Pinpoint the cell where the given text exists, returning its [x, y] midpoint coordinate. 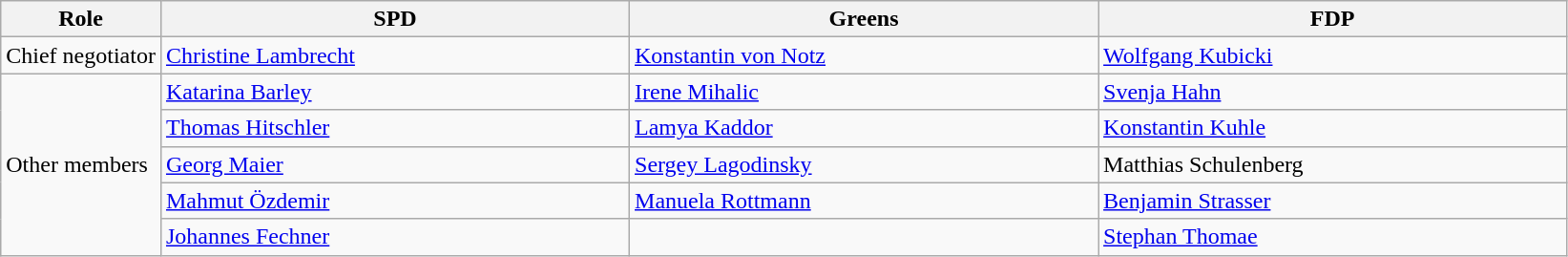
Konstantin von Notz [865, 55]
Georg Maier [395, 164]
Greens [865, 19]
Katarina Barley [395, 92]
SPD [395, 19]
Mahmut Özdemir [395, 201]
Benjamin Strasser [1332, 201]
Wolfgang Kubicki [1332, 55]
Johannes Fechner [395, 237]
Lamya Kaddor [865, 128]
Sergey Lagodinsky [865, 164]
Svenja Hahn [1332, 92]
Irene Mihalic [865, 92]
Role [81, 19]
Chief negotiator [81, 55]
Konstantin Kuhle [1332, 128]
FDP [1332, 19]
Christine Lambrecht [395, 55]
Thomas Hitschler [395, 128]
Matthias Schulenberg [1332, 164]
Stephan Thomae [1332, 237]
Other members [81, 164]
Manuela Rottmann [865, 201]
